Output the [x, y] coordinate of the center of the cell containing the given text.  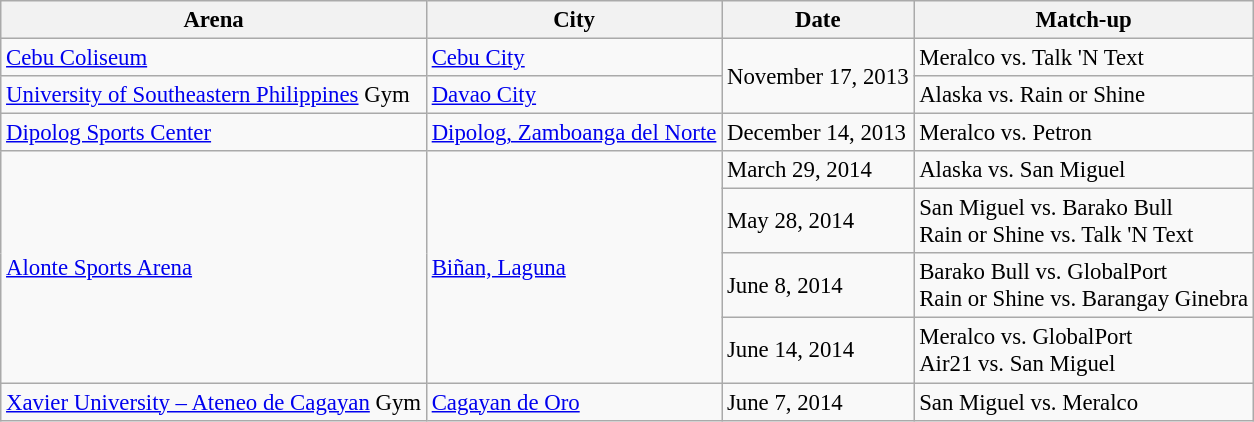
June 14, 2014 [818, 350]
Davao City [574, 95]
University of Southeastern Philippines Gym [214, 95]
Arena [214, 20]
May 28, 2014 [818, 222]
Xavier University – Ateneo de Cagayan Gym [214, 402]
Match-up [1084, 20]
San Miguel vs. Barako BullRain or Shine vs. Talk 'N Text [1084, 222]
Barako Bull vs. GlobalPortRain or Shine vs. Barangay Ginebra [1084, 286]
June 7, 2014 [818, 402]
Cebu City [574, 58]
November 17, 2013 [818, 76]
Meralco vs. GlobalPortAir21 vs. San Miguel [1084, 350]
March 29, 2014 [818, 170]
Date [818, 20]
Cagayan de Oro [574, 402]
San Miguel vs. Meralco [1084, 402]
Dipolog Sports Center [214, 133]
Alaska vs. Rain or Shine [1084, 95]
City [574, 20]
June 8, 2014 [818, 286]
Cebu Coliseum [214, 58]
Dipolog, Zamboanga del Norte [574, 133]
Biñan, Laguna [574, 266]
December 14, 2013 [818, 133]
Meralco vs. Talk 'N Text [1084, 58]
Alonte Sports Arena [214, 266]
Meralco vs. Petron [1084, 133]
Alaska vs. San Miguel [1084, 170]
